Extract the (X, Y) coordinate from the center of the cell holding the provided text.  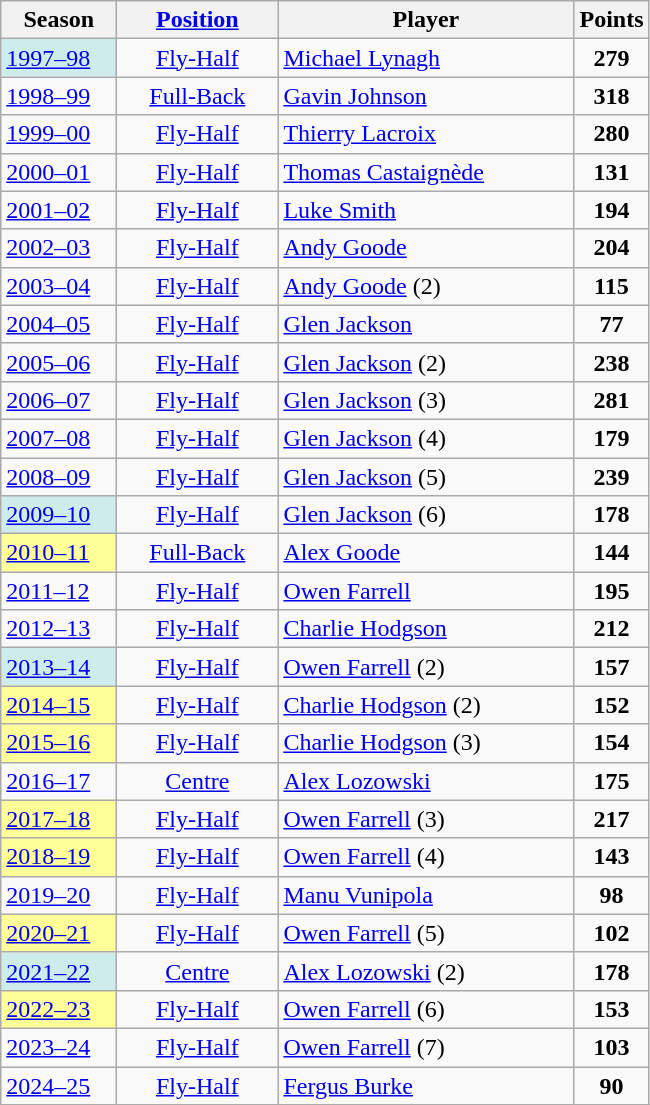
2022–23 (59, 1009)
195 (612, 591)
175 (612, 781)
Andy Goode (2) (426, 286)
2006–07 (59, 400)
Owen Farrell (5) (426, 933)
2005–06 (59, 362)
Alex Lozowski (426, 781)
1999–00 (59, 134)
179 (612, 438)
Owen Farrell (426, 591)
Glen Jackson (3) (426, 400)
Manu Vunipola (426, 895)
2023–24 (59, 1047)
Owen Farrell (6) (426, 1009)
2024–25 (59, 1085)
Glen Jackson (2) (426, 362)
Charlie Hodgson (3) (426, 743)
Luke Smith (426, 210)
Player (426, 20)
Thierry Lacroix (426, 134)
Points (612, 20)
2010–11 (59, 553)
Alex Goode (426, 553)
157 (612, 667)
Glen Jackson (5) (426, 477)
Owen Farrell (4) (426, 857)
2009–10 (59, 515)
Glen Jackson (4) (426, 438)
318 (612, 96)
Glen Jackson (6) (426, 515)
2000–01 (59, 172)
Andy Goode (426, 248)
194 (612, 210)
279 (612, 58)
2016–17 (59, 781)
Owen Farrell (3) (426, 819)
Fergus Burke (426, 1085)
280 (612, 134)
90 (612, 1085)
212 (612, 629)
1997–98 (59, 58)
102 (612, 933)
2001–02 (59, 210)
2015–16 (59, 743)
217 (612, 819)
153 (612, 1009)
Owen Farrell (2) (426, 667)
Charlie Hodgson (2) (426, 705)
154 (612, 743)
Charlie Hodgson (426, 629)
103 (612, 1047)
2008–09 (59, 477)
1998–99 (59, 96)
204 (612, 248)
2007–08 (59, 438)
2004–05 (59, 324)
2002–03 (59, 248)
143 (612, 857)
2011–12 (59, 591)
Michael Lynagh (426, 58)
2003–04 (59, 286)
Glen Jackson (426, 324)
Position (198, 20)
238 (612, 362)
Thomas Castaignède (426, 172)
Alex Lozowski (2) (426, 971)
2021–22 (59, 971)
Season (59, 20)
2014–15 (59, 705)
144 (612, 553)
2017–18 (59, 819)
2012–13 (59, 629)
2013–14 (59, 667)
152 (612, 705)
131 (612, 172)
281 (612, 400)
98 (612, 895)
239 (612, 477)
115 (612, 286)
2018–19 (59, 857)
77 (612, 324)
Owen Farrell (7) (426, 1047)
2020–21 (59, 933)
2019–20 (59, 895)
Gavin Johnson (426, 96)
